Locate the cell with the specified text and output its [X, Y] center coordinate. 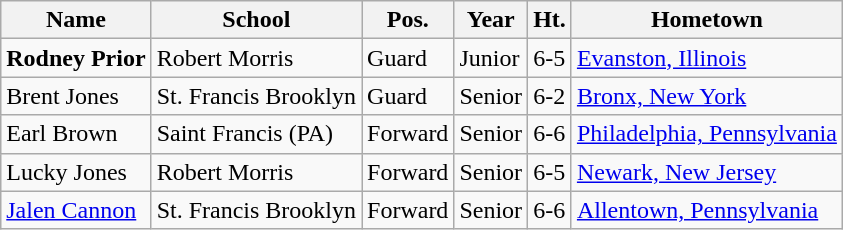
Junior [491, 58]
Philadelphia, Pennsylvania [706, 134]
Pos. [408, 20]
6-2 [550, 96]
Year [491, 20]
Evanston, Illinois [706, 58]
Allentown, Pennsylvania [706, 210]
Earl Brown [76, 134]
School [256, 20]
Ht. [550, 20]
Saint Francis (PA) [256, 134]
Brent Jones [76, 96]
Bronx, New York [706, 96]
Jalen Cannon [76, 210]
Hometown [706, 20]
Lucky Jones [76, 172]
Rodney Prior [76, 58]
Newark, New Jersey [706, 172]
Name [76, 20]
